Detect which cell encompasses the target text, then output its [x, y] center coordinate. 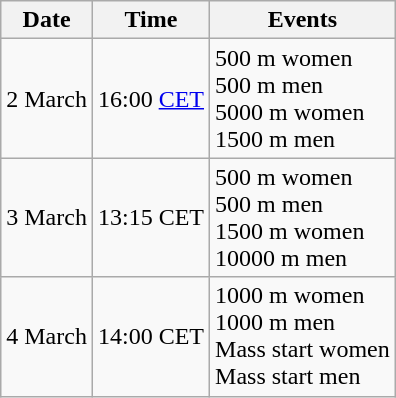
13:15 CET [150, 218]
Time [150, 20]
500 m women500 m men5000 m women1500 m men [303, 98]
500 m women500 m men1500 m women10000 m men [303, 218]
1000 m women1000 m menMass start womenMass start men [303, 336]
Events [303, 20]
Date [47, 20]
14:00 CET [150, 336]
16:00 CET [150, 98]
3 March [47, 218]
4 March [47, 336]
2 March [47, 98]
